Identify which cell holds the provided text, then report its (x, y) central coordinate. 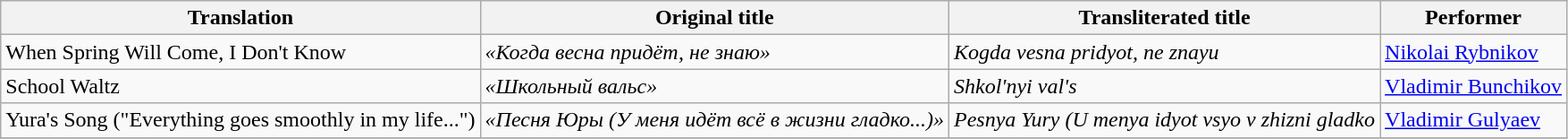
Pesnya Yury (U menya idyot vsyo v zhizni gladko (1164, 120)
Kogda vesna pridyot, ne znayu (1164, 52)
School Waltz (240, 86)
Translation (240, 18)
When Spring Will Come, I Don't Know (240, 52)
Performer (1473, 18)
Shkol'nyi val's (1164, 86)
«Песня Юры (У меня идёт всё в жизни гладко...)» (714, 120)
Nikolai Rybnikov (1473, 52)
«Школьный вальс» (714, 86)
Vladimir Gulyaev (1473, 120)
«Когда весна придёт, не знаю» (714, 52)
Original title (714, 18)
Yura's Song ("Everything goes smoothly in my life...") (240, 120)
Vladimir Bunchikov (1473, 86)
Transliterated title (1164, 18)
